Locate the cell with the specified text and output its [x, y] center coordinate. 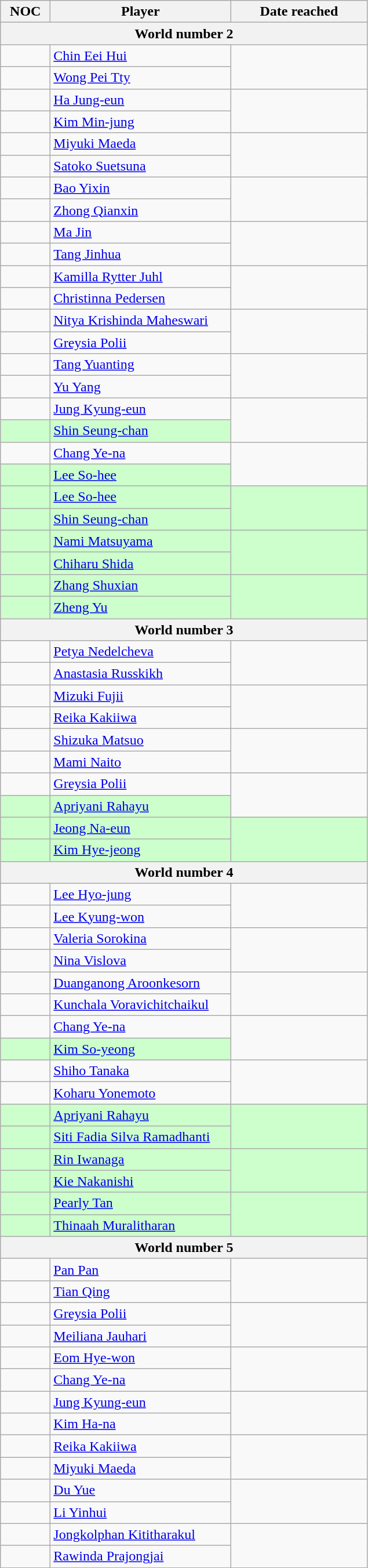
Jeong Na-eun [140, 828]
Pan Pan [140, 1269]
World number 5 [184, 1247]
Yu Yang [140, 387]
Shizuka Matsuo [140, 740]
Kim Min-jung [140, 122]
Valeria Sorokina [140, 938]
NOC [25, 12]
Lee Kyung-won [140, 916]
Chiharu Shida [140, 563]
Petya Nedelcheva [140, 652]
Zheng Yu [140, 607]
Siti Fadia Silva Ramadhanti [140, 1137]
Satoko Suetsuna [140, 166]
Zhang Shuxian [140, 585]
Christinna Pedersen [140, 299]
Wong Pei Tty [140, 78]
Tian Qing [140, 1291]
Du Yue [140, 1490]
Koharu Yonemoto [140, 1093]
Anastasia Russkikh [140, 674]
Kim Ha-na [140, 1424]
Eom Hye-won [140, 1358]
Kim So-yeong [140, 1049]
Kim Hye-jeong [140, 850]
Thinaah Muralitharan [140, 1225]
Shiho Tanaka [140, 1071]
Tang Jinhua [140, 254]
Date reached [299, 12]
Mami Naito [140, 762]
Duanganong Aroonkesorn [140, 983]
Kamilla Rytter Juhl [140, 277]
Ma Jin [140, 232]
Lee Hyo-jung [140, 894]
Kunchala Voravichitchaikul [140, 1005]
World number 4 [184, 872]
Meiliana Jauhari [140, 1335]
Chin Eei Hui [140, 56]
Nina Vislova [140, 960]
Nitya Krishinda Maheswari [140, 321]
Bao Yixin [140, 188]
Zhong Qianxin [140, 210]
Rawinda Prajongjai [140, 1556]
Mizuki Fujii [140, 696]
Tang Yuanting [140, 365]
Nami Matsuyama [140, 541]
World number 2 [184, 34]
Pearly Tan [140, 1203]
World number 3 [184, 629]
Ha Jung-eun [140, 100]
Kie Nakanishi [140, 1181]
Rin Iwanaga [140, 1159]
Player [140, 12]
Li Yinhui [140, 1512]
Jongkolphan Kititharakul [140, 1534]
